Pinpoint the cell where the given text exists, returning its [x, y] midpoint coordinate. 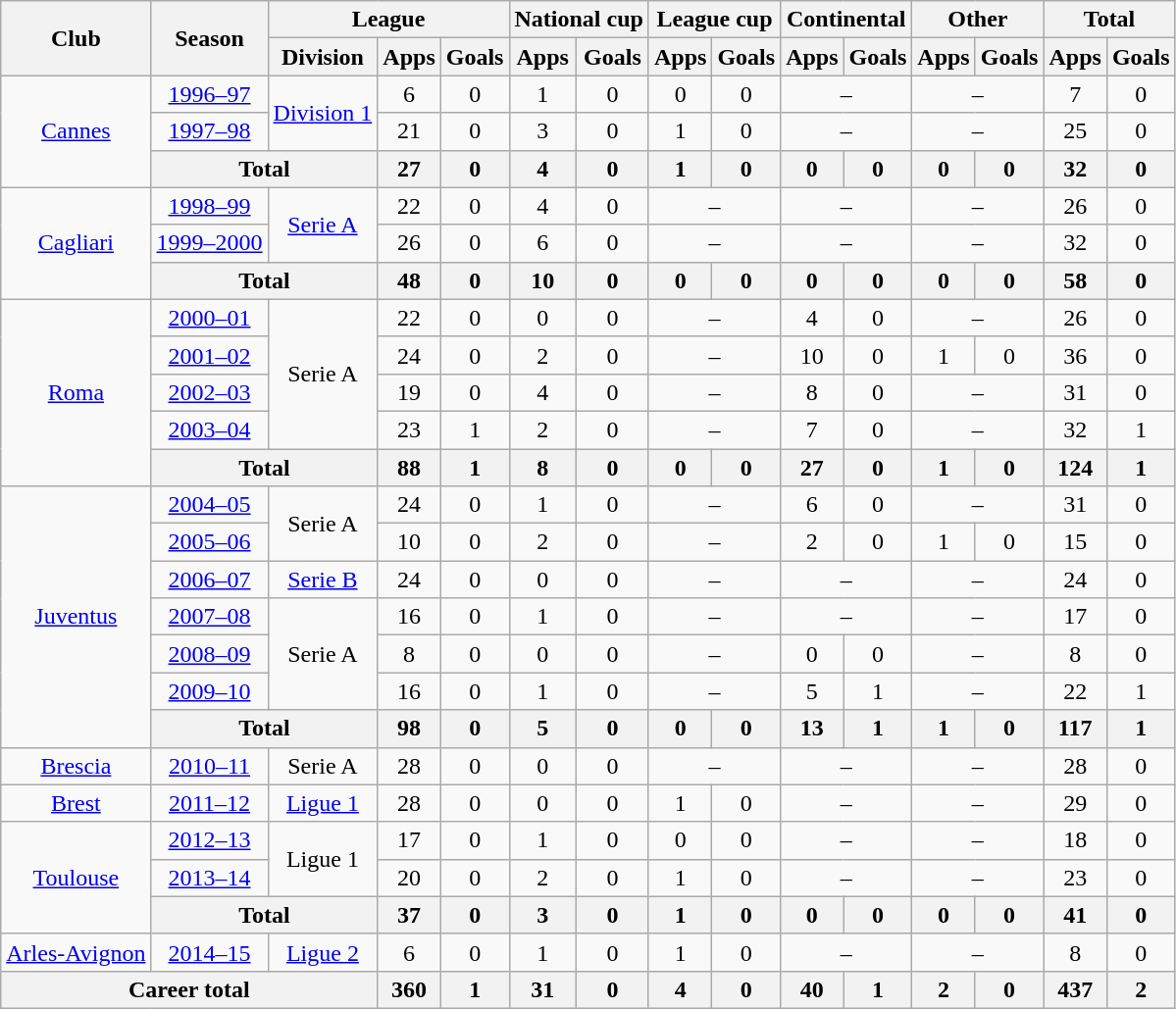
2009–10 [210, 691]
2000–01 [210, 318]
48 [409, 280]
2014–15 [210, 952]
Roma [77, 392]
124 [1075, 468]
29 [1075, 803]
Arles-Avignon [77, 952]
Brescia [77, 766]
15 [1075, 542]
98 [409, 729]
Season [210, 38]
37 [409, 915]
Serie B [323, 580]
40 [812, 989]
36 [1075, 355]
Division 1 [323, 113]
Ligue 2 [323, 952]
88 [409, 468]
2002–03 [210, 392]
25 [1075, 131]
League cup [714, 20]
Club [77, 38]
Cagliari [77, 243]
Juventus [77, 617]
Toulouse [77, 878]
437 [1075, 989]
2005–06 [210, 542]
21 [409, 131]
19 [409, 392]
1996–97 [210, 94]
2011–12 [210, 803]
Division [323, 57]
Cannes [77, 131]
2008–09 [210, 654]
Continental [846, 20]
117 [1075, 729]
2013–14 [210, 878]
League [388, 20]
2003–04 [210, 429]
Other [978, 20]
1999–2000 [210, 243]
18 [1075, 840]
20 [409, 878]
360 [409, 989]
1998–99 [210, 206]
2007–08 [210, 617]
National cup [579, 20]
2006–07 [210, 580]
2012–13 [210, 840]
2001–02 [210, 355]
13 [812, 729]
Brest [77, 803]
2010–11 [210, 766]
Career total [189, 989]
41 [1075, 915]
1997–98 [210, 131]
2004–05 [210, 505]
58 [1075, 280]
